Output the [X, Y] coordinate of the center of the cell containing the given text.  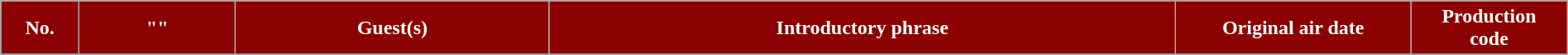
Guest(s) [392, 28]
Production code [1489, 28]
Introductory phrase [863, 28]
No. [40, 28]
Original air date [1293, 28]
"" [157, 28]
